Capture the cell that displays the provided text and extract its (X, Y) central coordinate. 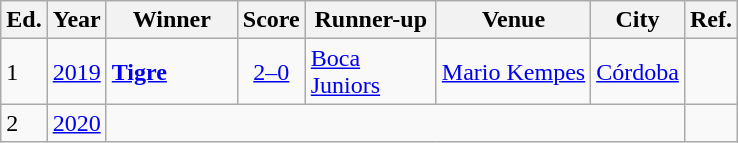
City (638, 20)
Boca Juniors (370, 72)
Runner-up (370, 20)
2 (24, 123)
Tigre (172, 72)
Venue (513, 20)
2020 (76, 123)
Ref. (710, 20)
Mario Kempes (513, 72)
1 (24, 72)
Winner (172, 20)
2–0 (271, 72)
2019 (76, 72)
Year (76, 20)
Córdoba (638, 72)
Score (271, 20)
Ed. (24, 20)
